Locate the cell with the specified text and output its (X, Y) center coordinate. 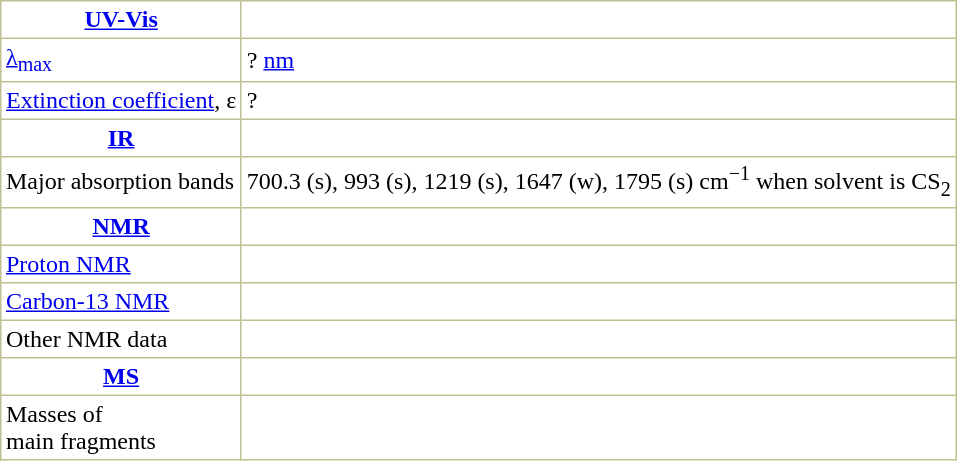
NMR (122, 226)
Major absorption bands (122, 182)
Other NMR data (122, 339)
MS (122, 376)
? (598, 101)
IR (122, 139)
λmax (122, 60)
Carbon-13 NMR (122, 301)
Proton NMR (122, 264)
? nm (598, 60)
UV-Vis (122, 20)
Masses of main fragments (122, 427)
Extinction coefficient, ε (122, 101)
700.3 (s), 993 (s), 1219 (s), 1647 (w), 1795 (s) cm−1 when solvent is CS2 (598, 182)
